Pinpoint the cell where the given text exists, returning its [X, Y] midpoint coordinate. 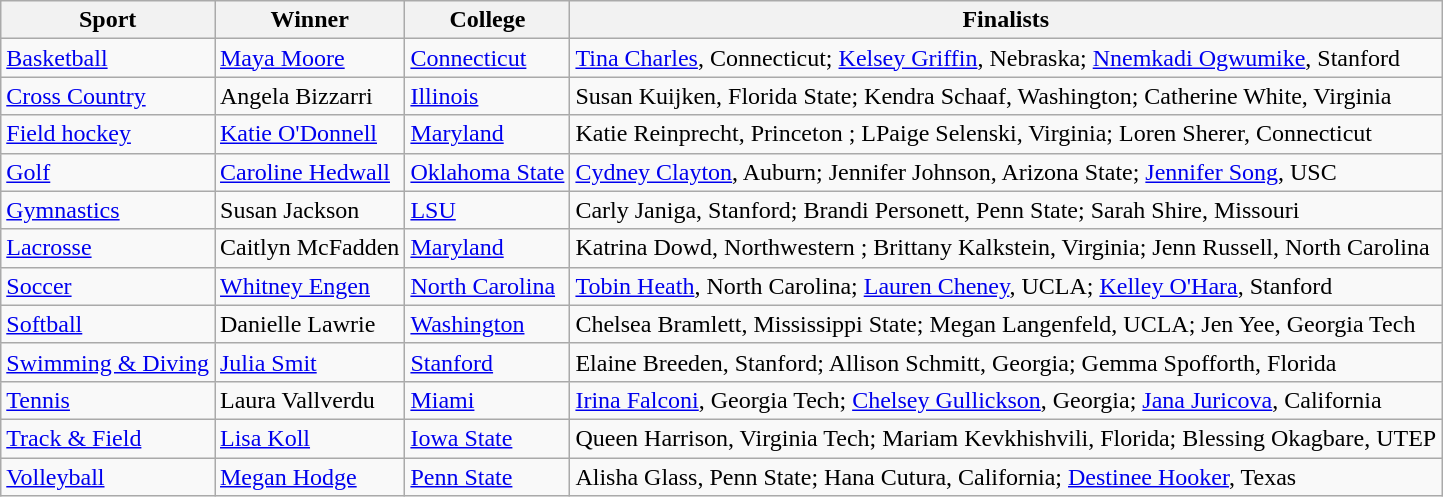
Chelsea Bramlett, Mississippi State; Megan Langenfeld, UCLA; Jen Yee, Georgia Tech [1006, 324]
Gymnastics [108, 210]
Susan Jackson [309, 210]
Whitney Engen [309, 286]
College [488, 20]
Irina Falconi, Georgia Tech; Chelsey Gullickson, Georgia; Jana Juricova, California [1006, 400]
Lisa Koll [309, 438]
Tina Charles, Connecticut; Kelsey Griffin, Nebraska; Nnemkadi Ogwumike, Stanford [1006, 58]
Katrina Dowd, Northwestern ; Brittany Kalkstein, Virginia; Jenn Russell, North Carolina [1006, 248]
Track & Field [108, 438]
Tobin Heath, North Carolina; Lauren Cheney, UCLA; Kelley O'Hara, Stanford [1006, 286]
Tennis [108, 400]
Field hockey [108, 134]
Laura Vallverdu [309, 400]
Alisha Glass, Penn State; Hana Cutura, California; Destinee Hooker, Texas [1006, 477]
Elaine Breeden, Stanford; Allison Schmitt, Georgia; Gemma Spofforth, Florida [1006, 362]
Penn State [488, 477]
Katie Reinprecht, Princeton ; LPaige Selenski, Virginia; Loren Sherer, Connecticut [1006, 134]
Washington [488, 324]
Queen Harrison, Virginia Tech; Mariam Kevkhishvili, Florida; Blessing Okagbare, UTEP [1006, 438]
Lacrosse [108, 248]
Swimming & Diving [108, 362]
Oklahoma State [488, 172]
LSU [488, 210]
Caitlyn McFadden [309, 248]
Katie O'Donnell [309, 134]
Caroline Hedwall [309, 172]
Connecticut [488, 58]
Miami [488, 400]
Iowa State [488, 438]
Megan Hodge [309, 477]
Basketball [108, 58]
Cydney Clayton, Auburn; Jennifer Johnson, Arizona State; Jennifer Song, USC [1006, 172]
Sport [108, 20]
Susan Kuijken, Florida State; Kendra Schaaf, Washington; Catherine White, Virginia [1006, 96]
Carly Janiga, Stanford; Brandi Personett, Penn State; Sarah Shire, Missouri [1006, 210]
Winner [309, 20]
Volleyball [108, 477]
Soccer [108, 286]
Julia Smit [309, 362]
Angela Bizzarri [309, 96]
Golf [108, 172]
Illinois [488, 96]
Finalists [1006, 20]
Stanford [488, 362]
Danielle Lawrie [309, 324]
Softball [108, 324]
Maya Moore [309, 58]
Cross Country [108, 96]
North Carolina [488, 286]
